Output the [x, y] coordinate of the center of the cell containing the given text.  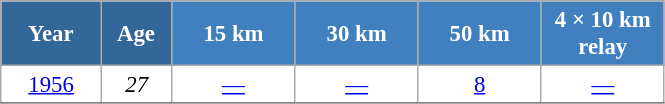
1956 [52, 85]
15 km [234, 34]
30 km [356, 34]
4 × 10 km relay [602, 34]
Age [136, 34]
50 km [480, 34]
Year [52, 34]
27 [136, 85]
8 [480, 85]
